Return (X, Y) of the center of cell containing provided text 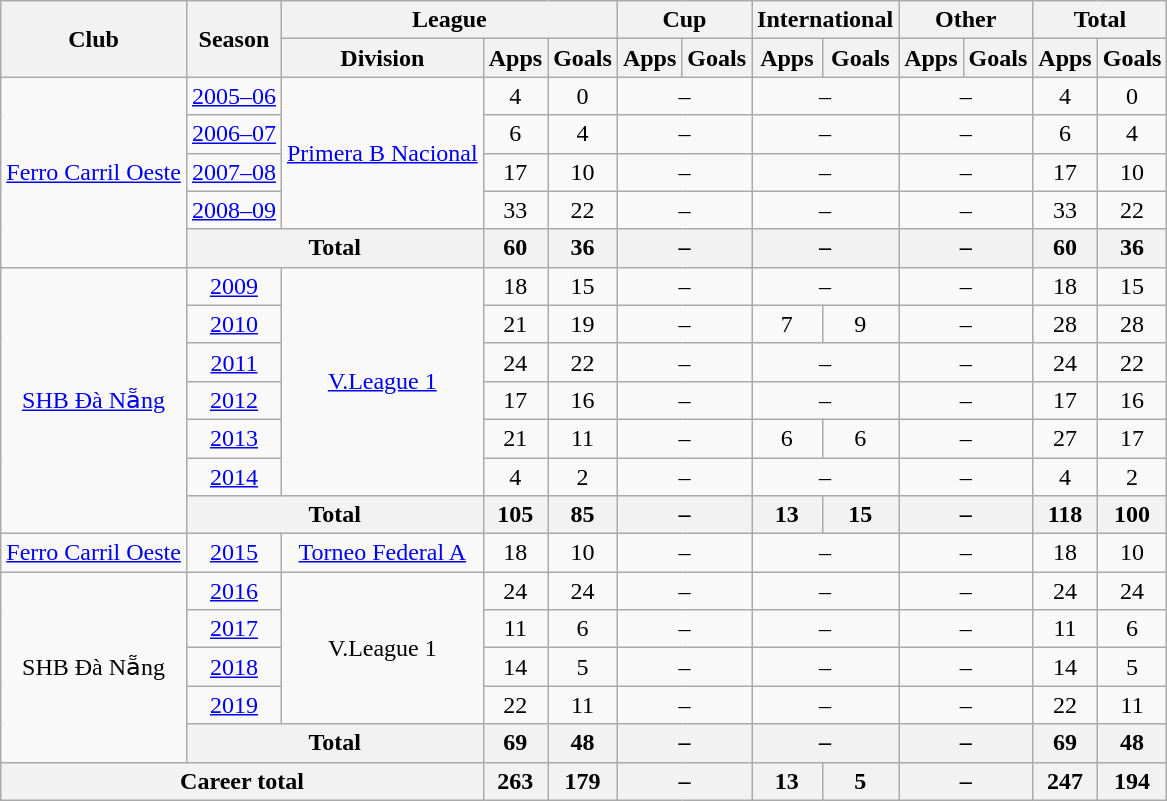
2015 (234, 553)
2007–08 (234, 172)
247 (1065, 781)
2019 (234, 705)
2018 (234, 667)
Primera B Nacional (382, 153)
2010 (234, 324)
263 (515, 781)
2013 (234, 438)
Torneo Federal A (382, 553)
2012 (234, 400)
Cup (684, 20)
27 (1065, 438)
7 (788, 324)
Other (966, 20)
Division (382, 58)
179 (583, 781)
118 (1065, 515)
2009 (234, 286)
19 (583, 324)
9 (860, 324)
Club (94, 39)
International (826, 20)
85 (583, 515)
League (449, 20)
194 (1132, 781)
2011 (234, 362)
2017 (234, 629)
105 (515, 515)
100 (1132, 515)
2005–06 (234, 96)
2014 (234, 477)
Season (234, 39)
2008–09 (234, 210)
2016 (234, 591)
Career total (242, 781)
2006–07 (234, 134)
